Return [X, Y] of the center of cell containing provided text 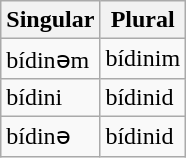
bídinim [143, 59]
Singular [50, 20]
bídinəm [50, 59]
bídinə [50, 136]
Plural [143, 20]
bídini [50, 97]
